Pinpoint the cell where the given text exists, returning its [x, y] midpoint coordinate. 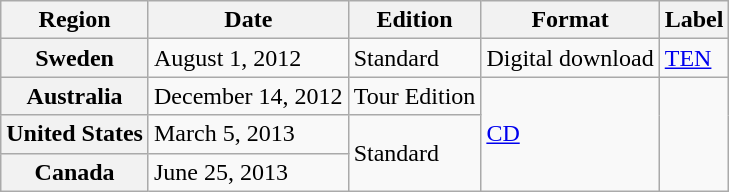
Australia [75, 96]
United States [75, 134]
March 5, 2013 [248, 134]
June 25, 2013 [248, 172]
Canada [75, 172]
Region [75, 20]
December 14, 2012 [248, 96]
Label [694, 20]
Tour Edition [414, 96]
Date [248, 20]
Format [570, 20]
CD [570, 134]
Edition [414, 20]
August 1, 2012 [248, 58]
TEN [694, 58]
Digital download [570, 58]
Sweden [75, 58]
